Search for the cell housing the specified text and yield its [x, y] center coordinate. 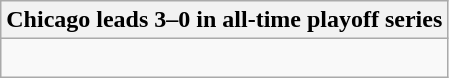
Chicago leads 3–0 in all-time playoff series [224, 20]
